Identify which cell holds the provided text, then report its (x, y) central coordinate. 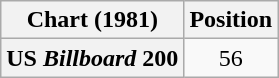
US Billboard 200 (92, 58)
56 (231, 58)
Position (231, 20)
Chart (1981) (92, 20)
